Locate the cell with the specified text and output its [x, y] center coordinate. 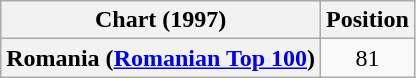
Chart (1997) [161, 20]
Romania (Romanian Top 100) [161, 58]
81 [368, 58]
Position [368, 20]
